Scan for the cell matching the given text and deliver its (X, Y) coordinate at center. 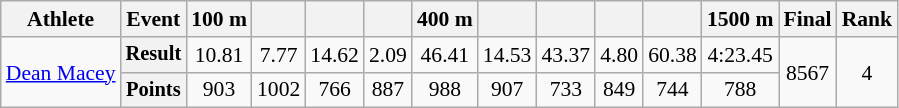
4:23.45 (740, 55)
10.81 (219, 55)
100 m (219, 19)
766 (334, 90)
Result (154, 55)
788 (740, 90)
Event (154, 19)
733 (566, 90)
903 (219, 90)
907 (508, 90)
1002 (278, 90)
43.37 (566, 55)
744 (672, 90)
2.09 (388, 55)
988 (445, 90)
7.77 (278, 55)
Points (154, 90)
46.41 (445, 55)
4.80 (619, 55)
60.38 (672, 55)
14.62 (334, 55)
1500 m (740, 19)
849 (619, 90)
Final (807, 19)
400 m (445, 19)
4 (868, 72)
887 (388, 90)
Athlete (61, 19)
Rank (868, 19)
8567 (807, 72)
14.53 (508, 55)
Dean Macey (61, 72)
